For the text-containing cell, return its midpoint in (x, y) coordinate format. 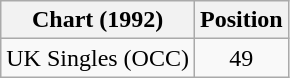
49 (241, 58)
UK Singles (OCC) (98, 58)
Position (241, 20)
Chart (1992) (98, 20)
